Determine the [x, y] coordinate at the center of the cell enclosing the given text.  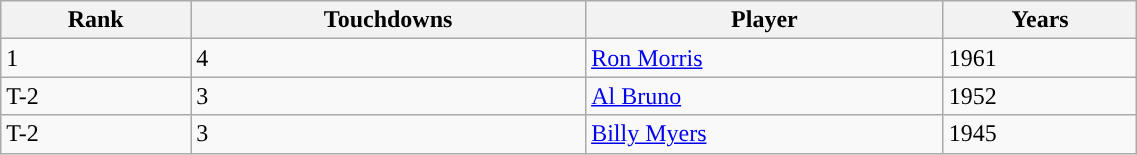
1945 [1040, 134]
1952 [1040, 96]
Rank [96, 20]
Touchdowns [388, 20]
4 [388, 58]
Billy Myers [765, 134]
Al Bruno [765, 96]
1 [96, 58]
Years [1040, 20]
Player [765, 20]
1961 [1040, 58]
Ron Morris [765, 58]
